Scan for the cell matching the given text and deliver its (x, y) coordinate at center. 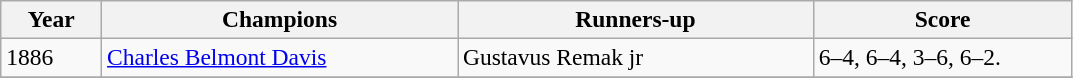
Charles Belmont Davis (280, 57)
1886 (52, 57)
Runners-up (636, 19)
Score (942, 19)
Champions (280, 19)
Gustavus Remak jr (636, 57)
Year (52, 19)
6–4, 6–4, 3–6, 6–2. (942, 57)
